Output the [x, y] coordinate of the center of the cell containing the given text.  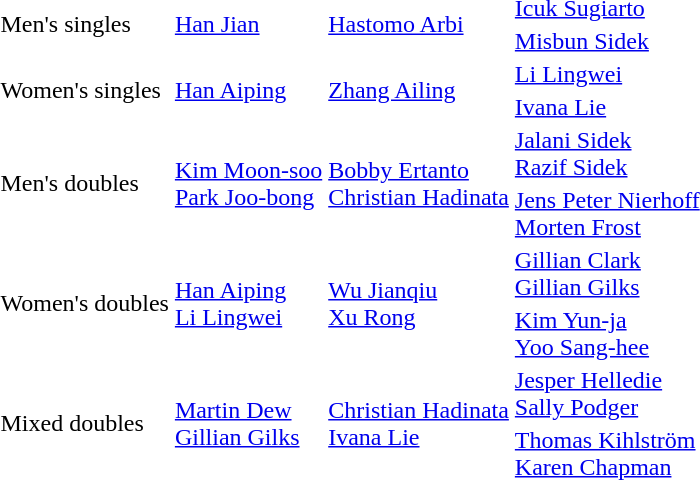
Bobby Ertanto Christian Hadinata [419, 184]
Kim Moon-soo Park Joo-bong [248, 184]
Wu Jianqiu Xu Rong [419, 304]
Han Aiping Li Lingwei [248, 304]
Han Aiping [248, 90]
Zhang Ailing [419, 90]
